Capture the cell that displays the provided text and extract its [X, Y] central coordinate. 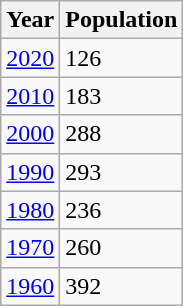
183 [122, 96]
1970 [30, 248]
392 [122, 286]
1980 [30, 210]
2010 [30, 96]
260 [122, 248]
2020 [30, 58]
236 [122, 210]
126 [122, 58]
1990 [30, 172]
288 [122, 134]
Population [122, 20]
293 [122, 172]
2000 [30, 134]
1960 [30, 286]
Year [30, 20]
